For the text-containing cell, return its midpoint in (x, y) coordinate format. 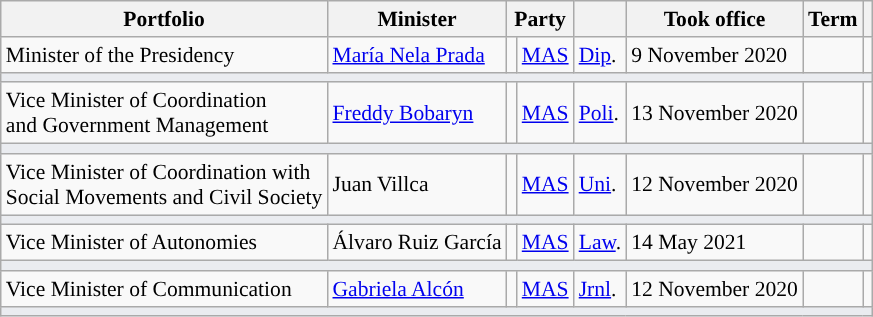
Dip. (600, 55)
Took office (714, 19)
Minister of the Presidency (164, 55)
Vice Minister of Coordination withSocial Movements and Civil Society (164, 184)
Minister (416, 19)
Vice Minister of Autonomies (164, 243)
9 November 2020 (714, 55)
Freddy Bobaryn (416, 114)
13 November 2020 (714, 114)
14 May 2021 (714, 243)
Portfolio (164, 19)
Vice Minister of Communication (164, 289)
Álvaro Ruiz García (416, 243)
Vice Minister of Coordinationand Government Management (164, 114)
Uni. (600, 184)
Jrnl. (600, 289)
Juan Villca (416, 184)
Poli. (600, 114)
Law. (600, 243)
Term (833, 19)
María Nela Prada (416, 55)
Party (540, 19)
Gabriela Alcón (416, 289)
